Scan for the cell matching the given text and deliver its [x, y] coordinate at center. 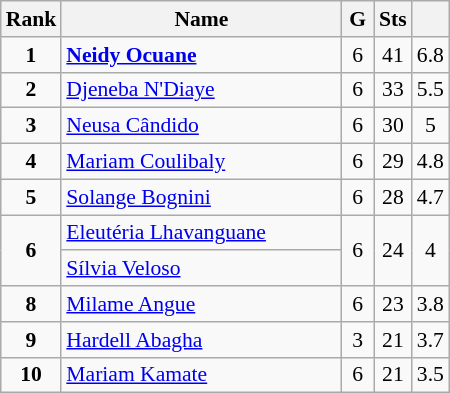
24 [393, 250]
Sts [393, 19]
3.5 [430, 375]
4.8 [430, 162]
Hardell Abagha [201, 340]
41 [393, 55]
23 [393, 304]
Eleutéria Lhavanguane [201, 233]
Sílvia Veloso [201, 269]
6.8 [430, 55]
10 [32, 375]
2 [32, 90]
Mariam Kamate [201, 375]
Mariam Coulibaly [201, 162]
Solange Bognini [201, 197]
Name [201, 19]
30 [393, 126]
Djeneba N'Diaye [201, 90]
8 [32, 304]
Milame Angue [201, 304]
3.7 [430, 340]
Neidy Ocuane [201, 55]
Neusa Cândido [201, 126]
28 [393, 197]
Rank [32, 19]
1 [32, 55]
3.8 [430, 304]
G [358, 19]
4.7 [430, 197]
33 [393, 90]
9 [32, 340]
29 [393, 162]
5.5 [430, 90]
